For the text-containing cell, return its midpoint in (x, y) coordinate format. 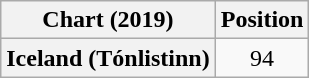
Position (262, 20)
Iceland (Tónlistinn) (108, 58)
94 (262, 58)
Chart (2019) (108, 20)
